Search for the cell housing the specified text and yield its [x, y] center coordinate. 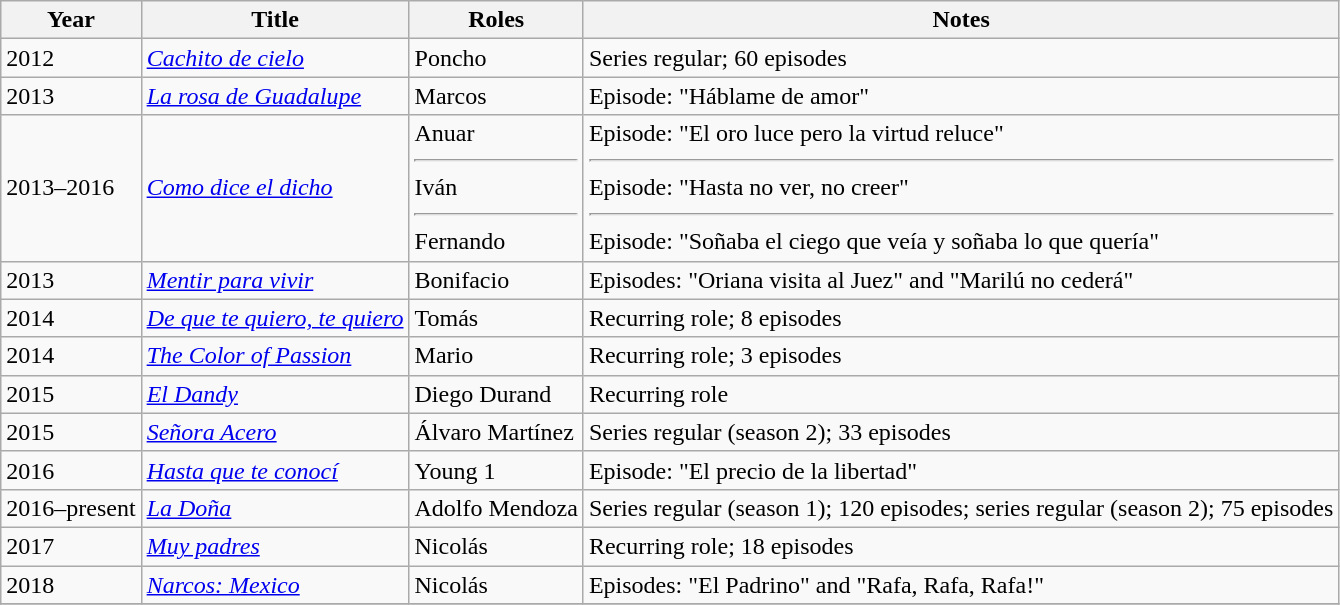
Poncho [496, 58]
AnuarIvánFernando [496, 188]
Mario [496, 356]
Recurring role; 8 episodes [961, 318]
El Dandy [275, 394]
2013–2016 [71, 188]
Mentir para vivir [275, 280]
La rosa de Guadalupe [275, 96]
La Doña [275, 508]
Muy padres [275, 546]
2016 [71, 470]
Hasta que te conocí [275, 470]
2012 [71, 58]
2017 [71, 546]
2016–present [71, 508]
Álvaro Martínez [496, 432]
Episode: "El oro luce pero la virtud reluce"Episode: "Hasta no ver, no creer"Episode: "Soñaba el ciego que veía y soñaba lo que quería" [961, 188]
2018 [71, 585]
Narcos: Mexico [275, 585]
Bonifacio [496, 280]
De que te quiero, te quiero [275, 318]
Episode: "Háblame de amor" [961, 96]
Series regular (season 1); 120 episodes; series regular (season 2); 75 episodes [961, 508]
Señora Acero [275, 432]
Como dice el dicho [275, 188]
Episodes: "Oriana visita al Juez" and "Marilú no cederá" [961, 280]
Series regular; 60 episodes [961, 58]
Young 1 [496, 470]
Recurring role [961, 394]
Series regular (season 2); 33 episodes [961, 432]
Cachito de cielo [275, 58]
Diego Durand [496, 394]
The Color of Passion [275, 356]
Recurring role; 18 episodes [961, 546]
Recurring role; 3 episodes [961, 356]
Episodes: "El Padrino" and "Rafa, Rafa, Rafa!" [961, 585]
Roles [496, 20]
Title [275, 20]
Marcos [496, 96]
Episode: "El precio de la libertad" [961, 470]
Adolfo Mendoza [496, 508]
Notes [961, 20]
Tomás [496, 318]
Year [71, 20]
